Identify which cell holds the provided text, then report its (X, Y) central coordinate. 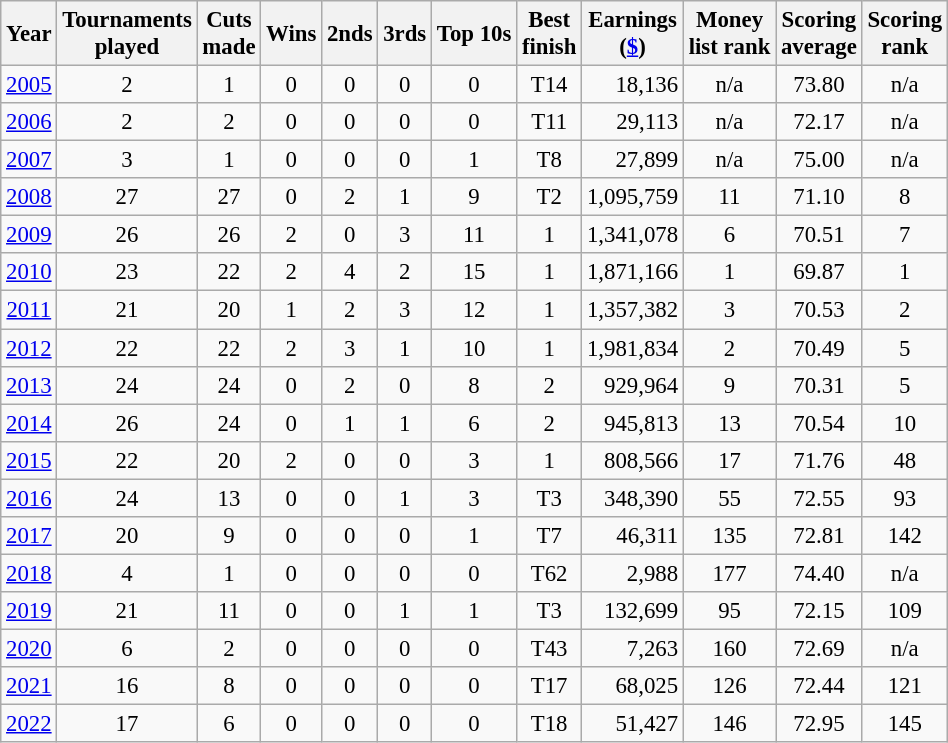
72.44 (820, 686)
2008 (29, 197)
132,699 (633, 611)
T11 (550, 122)
1,095,759 (633, 197)
18,136 (633, 85)
70.31 (820, 385)
2006 (29, 122)
121 (904, 686)
46,311 (633, 536)
68,025 (633, 686)
2017 (29, 536)
27,899 (633, 160)
48 (904, 460)
2020 (29, 648)
Scoring average (820, 34)
72.55 (820, 498)
70.51 (820, 235)
12 (474, 310)
Wins (292, 34)
1,981,834 (633, 348)
Moneylist rank (729, 34)
23 (127, 273)
145 (904, 724)
808,566 (633, 460)
71.76 (820, 460)
2005 (29, 85)
126 (729, 686)
70.53 (820, 310)
Year (29, 34)
2016 (29, 498)
75.00 (820, 160)
1,341,078 (633, 235)
55 (729, 498)
72.69 (820, 648)
72.15 (820, 611)
2012 (29, 348)
72.81 (820, 536)
2,988 (633, 573)
2013 (29, 385)
7,263 (633, 648)
109 (904, 611)
74.40 (820, 573)
71.10 (820, 197)
T18 (550, 724)
Cuts made (229, 34)
72.95 (820, 724)
2010 (29, 273)
2015 (29, 460)
945,813 (633, 423)
29,113 (633, 122)
2021 (29, 686)
T43 (550, 648)
Tournaments played (127, 34)
93 (904, 498)
2011 (29, 310)
T8 (550, 160)
2009 (29, 235)
146 (729, 724)
142 (904, 536)
T7 (550, 536)
2007 (29, 160)
Scoringrank (904, 34)
135 (729, 536)
160 (729, 648)
2022 (29, 724)
70.54 (820, 423)
73.80 (820, 85)
Best finish (550, 34)
Top 10s (474, 34)
95 (729, 611)
T14 (550, 85)
7 (904, 235)
177 (729, 573)
2018 (29, 573)
16 (127, 686)
T62 (550, 573)
51,427 (633, 724)
69.87 (820, 273)
929,964 (633, 385)
Earnings ($) (633, 34)
3rds (405, 34)
15 (474, 273)
2019 (29, 611)
2014 (29, 423)
T17 (550, 686)
72.17 (820, 122)
1,871,166 (633, 273)
70.49 (820, 348)
348,390 (633, 498)
1,357,382 (633, 310)
T2 (550, 197)
2nds (350, 34)
